Provide the (X, Y) coordinate of the cell's center where the given text is located.  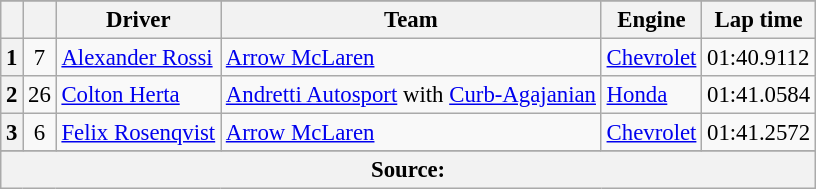
Source: (408, 170)
1 (12, 58)
2 (12, 95)
7 (40, 58)
6 (40, 133)
Andretti Autosport with Curb-Agajanian (410, 95)
Lap time (759, 20)
Driver (138, 20)
Honda (651, 95)
26 (40, 95)
01:41.2572 (759, 133)
01:41.0584 (759, 95)
Engine (651, 20)
Team (410, 20)
01:40.9112 (759, 58)
Felix Rosenqvist (138, 133)
Alexander Rossi (138, 58)
3 (12, 133)
Colton Herta (138, 95)
